For the text-containing cell, return its midpoint in (x, y) coordinate format. 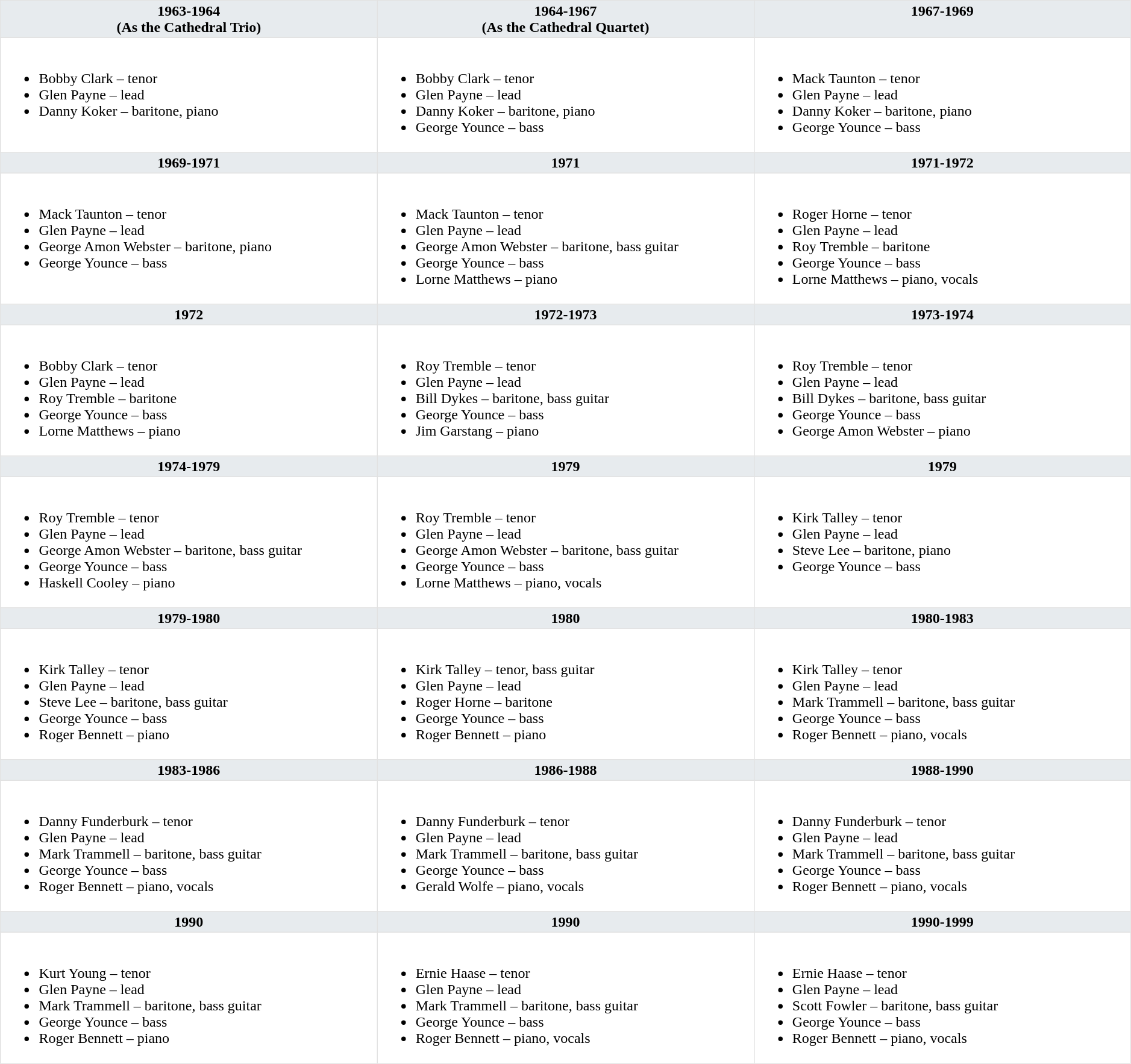
Roger Horne – tenorGlen Payne – leadRoy Tremble – baritoneGeorge Younce – bassLorne Matthews – piano, vocals (942, 239)
1990-1999 (942, 922)
Roy Tremble – tenorGlen Payne – leadGeorge Amon Webster – baritone, bass guitarGeorge Younce – bassHaskell Cooley – piano (189, 542)
1988-1990 (942, 770)
Mack Taunton – tenorGlen Payne – leadGeorge Amon Webster – baritone, bass guitarGeorge Younce – bassLorne Matthews – piano (565, 239)
Bobby Clark – tenorGlen Payne – leadRoy Tremble – baritoneGeorge Younce – bassLorne Matthews – piano (189, 390)
Ernie Haase – tenorGlen Payne – leadScott Fowler – baritone, bass guitarGeorge Younce – bassRoger Bennett – piano, vocals (942, 998)
1973-1974 (942, 315)
1980-1983 (942, 618)
1963-1964(As the Cathedral Trio) (189, 19)
1972-1973 (565, 315)
1967-1969 (942, 19)
1980 (565, 618)
Bobby Clark – tenorGlen Payne – leadDanny Koker – baritone, piano (189, 95)
Roy Tremble – tenorGlen Payne – leadBill Dykes – baritone, bass guitarGeorge Younce – bassJim Garstang – piano (565, 390)
Ernie Haase – tenorGlen Payne – leadMark Trammell – baritone, bass guitarGeorge Younce – bassRoger Bennett – piano, vocals (565, 998)
Kirk Talley – tenorGlen Payne – leadMark Trammell – baritone, bass guitarGeorge Younce – bassRoger Bennett – piano, vocals (942, 694)
Kirk Talley – tenor, bass guitarGlen Payne – leadRoger Horne – baritoneGeorge Younce – bassRoger Bennett – piano (565, 694)
1971-1972 (942, 163)
Roy Tremble – tenorGlen Payne – leadGeorge Amon Webster – baritone, bass guitarGeorge Younce – bassLorne Matthews – piano, vocals (565, 542)
1979-1980 (189, 618)
1972 (189, 315)
Kurt Young – tenorGlen Payne – leadMark Trammell – baritone, bass guitarGeorge Younce – bassRoger Bennett – piano (189, 998)
Danny Funderburk – tenorGlen Payne – leadMark Trammell – baritone, bass guitarGeorge Younce – bassGerald Wolfe – piano, vocals (565, 846)
1986-1988 (565, 770)
1983-1986 (189, 770)
Kirk Talley – tenorGlen Payne – leadSteve Lee – baritone, pianoGeorge Younce – bass (942, 542)
1969-1971 (189, 163)
1964-1967(As the Cathedral Quartet) (565, 19)
1974-1979 (189, 466)
Mack Taunton – tenorGlen Payne – leadGeorge Amon Webster – baritone, pianoGeorge Younce – bass (189, 239)
1971 (565, 163)
Roy Tremble – tenorGlen Payne – leadBill Dykes – baritone, bass guitarGeorge Younce – bassGeorge Amon Webster – piano (942, 390)
Mack Taunton – tenorGlen Payne – leadDanny Koker – baritone, pianoGeorge Younce – bass (942, 95)
Kirk Talley – tenorGlen Payne – leadSteve Lee – baritone, bass guitarGeorge Younce – bassRoger Bennett – piano (189, 694)
Bobby Clark – tenorGlen Payne – leadDanny Koker – baritone, pianoGeorge Younce – bass (565, 95)
